Search for the cell housing the specified text and yield its [X, Y] center coordinate. 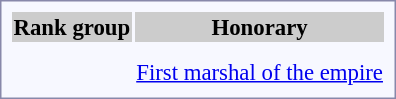
Rank group [72, 27]
First marshal of the empire [260, 72]
Honorary [260, 27]
